Search for the cell housing the specified text and yield its (x, y) center coordinate. 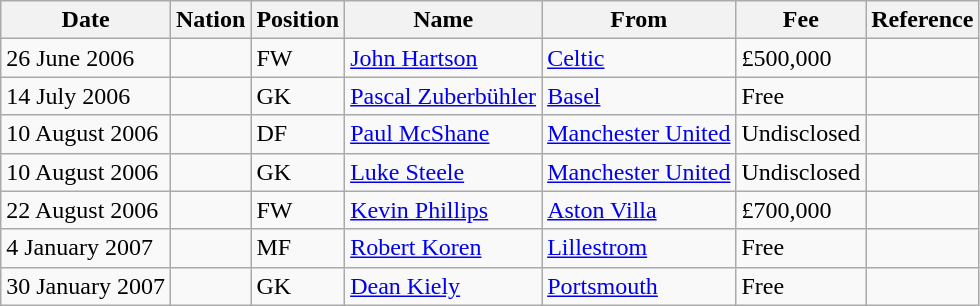
Portsmouth (639, 286)
£500,000 (801, 58)
Nation (210, 20)
Lillestrom (639, 248)
30 January 2007 (86, 286)
Dean Kiely (444, 286)
4 January 2007 (86, 248)
Luke Steele (444, 172)
DF (298, 134)
Aston Villa (639, 210)
Name (444, 20)
Date (86, 20)
MF (298, 248)
Position (298, 20)
From (639, 20)
Basel (639, 96)
Pascal Zuberbühler (444, 96)
£700,000 (801, 210)
Fee (801, 20)
Paul McShane (444, 134)
Robert Koren (444, 248)
Kevin Phillips (444, 210)
Reference (922, 20)
22 August 2006 (86, 210)
John Hartson (444, 58)
14 July 2006 (86, 96)
Celtic (639, 58)
26 June 2006 (86, 58)
